From the cell containing the given text, extract its center point as [x, y] coordinate. 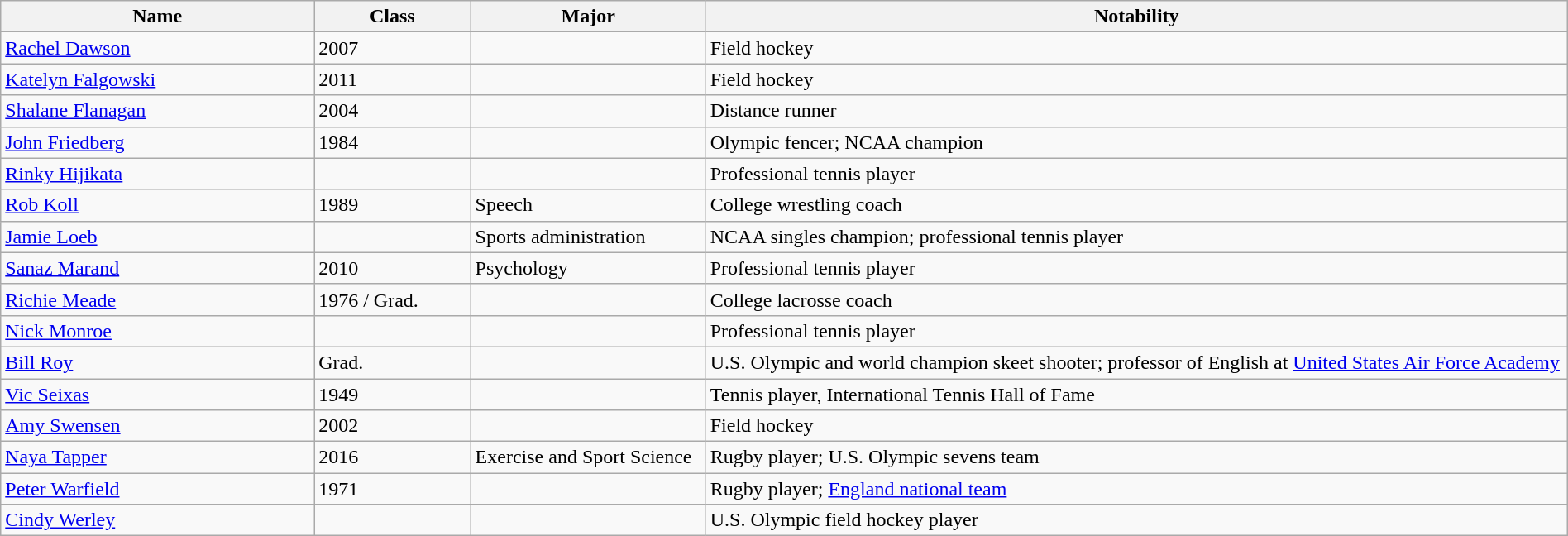
Bill Roy [157, 362]
Speech [588, 205]
1976 / Grad. [392, 299]
Class [392, 17]
Psychology [588, 268]
Tennis player, International Tennis Hall of Fame [1136, 395]
Exercise and Sport Science [588, 457]
Richie Meade [157, 299]
Naya Tapper [157, 457]
Name [157, 17]
Katelyn Falgowski [157, 79]
Rugby player; U.S. Olympic sevens team [1136, 457]
Distance runner [1136, 111]
Rachel Dawson [157, 48]
Rob Koll [157, 205]
College wrestling coach [1136, 205]
2004 [392, 111]
2002 [392, 426]
Shalane Flanagan [157, 111]
Jamie Loeb [157, 237]
2010 [392, 268]
College lacrosse coach [1136, 299]
U.S. Olympic field hockey player [1136, 520]
1989 [392, 205]
Sanaz Marand [157, 268]
Grad. [392, 362]
1949 [392, 395]
Nick Monroe [157, 331]
2016 [392, 457]
Rugby player; England national team [1136, 489]
1984 [392, 142]
2011 [392, 79]
1971 [392, 489]
2007 [392, 48]
John Friedberg [157, 142]
Olympic fencer; NCAA champion [1136, 142]
Sports administration [588, 237]
NCAA singles champion; professional tennis player [1136, 237]
Major [588, 17]
Cindy Werley [157, 520]
Rinky Hijikata [157, 174]
Vic Seixas [157, 395]
Amy Swensen [157, 426]
Notability [1136, 17]
U.S. Olympic and world champion skeet shooter; professor of English at United States Air Force Academy [1136, 362]
Peter Warfield [157, 489]
